Return (x, y) of the center of cell containing provided text 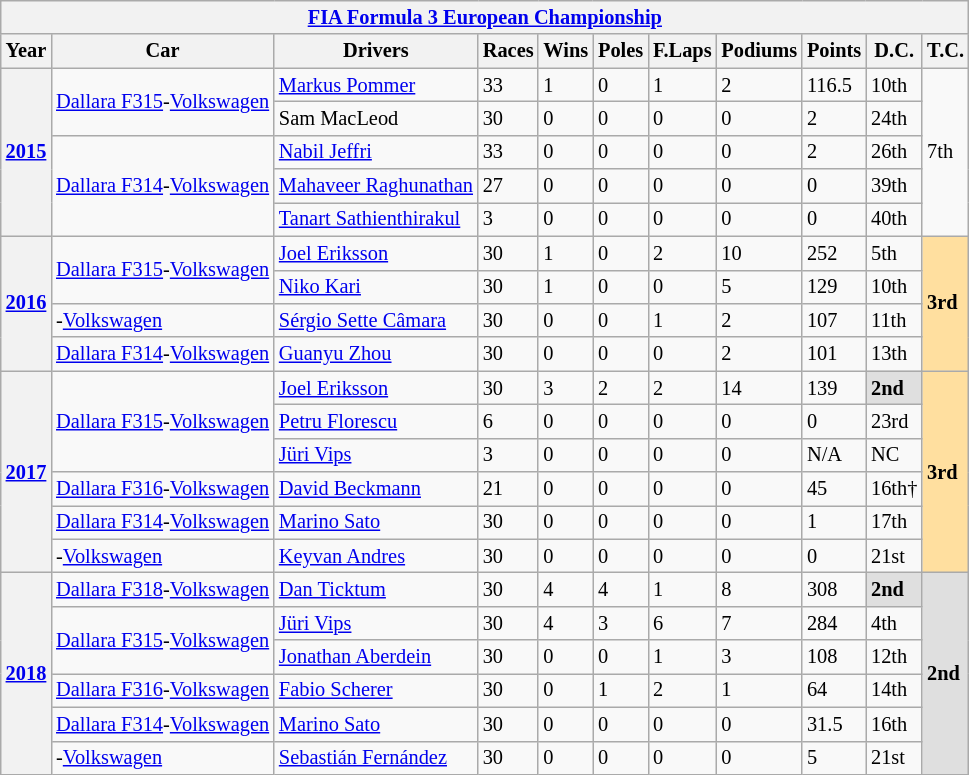
Sam MacLeod (376, 118)
Tanart Sathienthirakul (376, 219)
129 (834, 287)
40th (894, 219)
Podiums (759, 51)
David Beckmann (376, 489)
FIA Formula 3 European Championship (485, 17)
Car (162, 51)
116.5 (834, 85)
31.5 (834, 724)
17th (894, 522)
16th (894, 724)
Sérgio Sette Câmara (376, 320)
10 (759, 253)
139 (834, 388)
Points (834, 51)
Sebastián Fernández (376, 758)
308 (834, 589)
107 (834, 320)
F.Laps (682, 51)
N/A (834, 455)
252 (834, 253)
NC (894, 455)
Fabio Scherer (376, 690)
23rd (894, 421)
7th (946, 152)
284 (834, 623)
Dallara F318-Volkswagen (162, 589)
2018 (26, 673)
101 (834, 354)
24th (894, 118)
Jonathan Aberdein (376, 657)
Petru Florescu (376, 421)
27 (508, 186)
2016 (26, 304)
Nabil Jeffri (376, 152)
5th (894, 253)
Mahaveer Raghunathan (376, 186)
8 (759, 589)
Poles (620, 51)
13th (894, 354)
108 (834, 657)
Year (26, 51)
Markus Pommer (376, 85)
2017 (26, 472)
Wins (566, 51)
Dan Ticktum (376, 589)
16th† (894, 489)
D.C. (894, 51)
45 (834, 489)
14th (894, 690)
2015 (26, 152)
Races (508, 51)
11th (894, 320)
39th (894, 186)
64 (834, 690)
26th (894, 152)
7 (759, 623)
4th (894, 623)
Drivers (376, 51)
12th (894, 657)
14 (759, 388)
Niko Kari (376, 287)
Keyvan Andres (376, 556)
T.C. (946, 51)
Guanyu Zhou (376, 354)
21 (508, 489)
